Return the (X, Y) coordinate for the center point of the cell that contains the specified text.  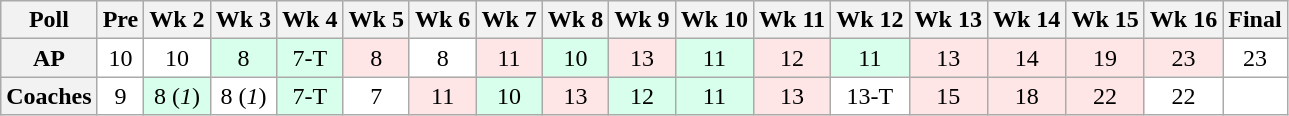
Wk 12 (870, 20)
Wk 10 (714, 20)
Wk 9 (642, 20)
Poll (49, 20)
Coaches (49, 96)
13-T (870, 96)
Wk 3 (243, 20)
Wk 16 (1183, 20)
Wk 2 (177, 20)
9 (120, 96)
Wk 4 (310, 20)
Wk 5 (376, 20)
Wk 11 (792, 20)
Pre (120, 20)
Wk 13 (948, 20)
Wk 6 (442, 20)
Final (1255, 20)
15 (948, 96)
Wk 15 (1105, 20)
Wk 14 (1026, 20)
14 (1026, 58)
Wk 7 (509, 20)
18 (1026, 96)
7 (376, 96)
19 (1105, 58)
Wk 8 (575, 20)
AP (49, 58)
